Provide the [x, y] coordinate of the cell's center where the given text is located.  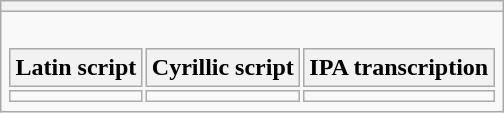
Latin script Cyrillic script IPA transcription [252, 62]
IPA transcription [398, 67]
Cyrillic script [224, 67]
Latin script [76, 67]
